Locate the cell with the specified text and output its [X, Y] center coordinate. 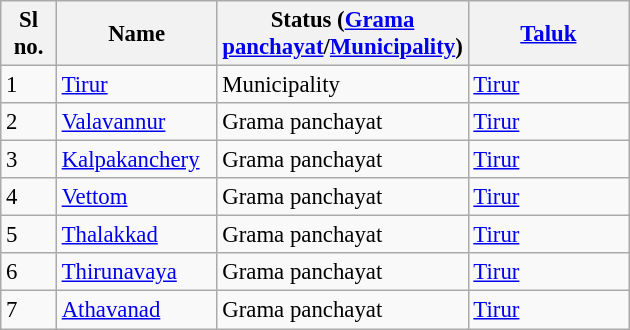
7 [29, 310]
1 [29, 85]
Thirunavaya [136, 273]
Name [136, 34]
6 [29, 273]
Taluk [548, 34]
Kalpakanchery [136, 160]
Sl no. [29, 34]
3 [29, 160]
Vettom [136, 197]
Municipality [342, 85]
Valavannur [136, 122]
Status (Grama panchayat/Municipality) [342, 34]
2 [29, 122]
Athavanad [136, 310]
4 [29, 197]
5 [29, 235]
Thalakkad [136, 235]
